Identify which cell holds the provided text, then report its (X, Y) central coordinate. 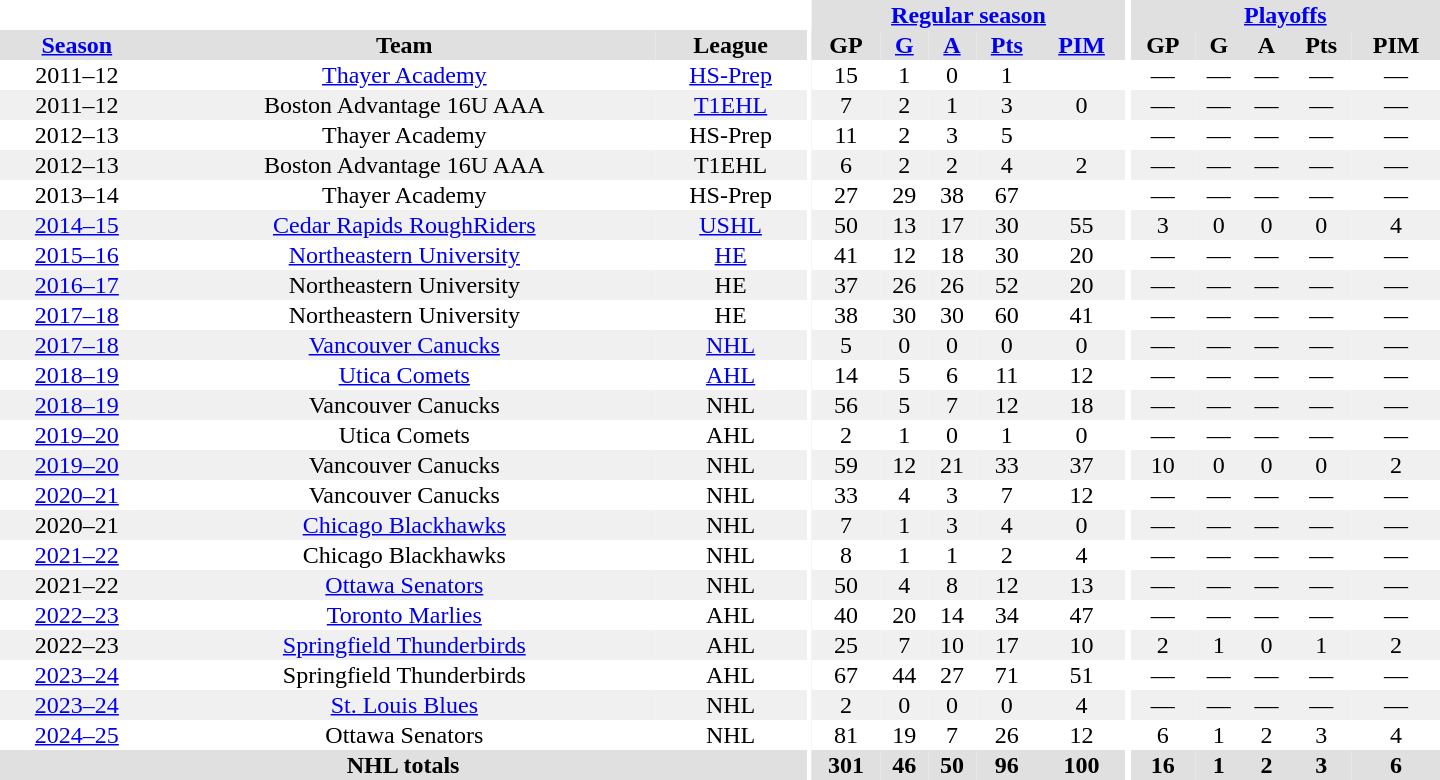
100 (1082, 765)
16 (1163, 765)
Season (77, 45)
USHL (730, 225)
96 (1007, 765)
19 (904, 735)
81 (846, 735)
34 (1007, 615)
71 (1007, 675)
2024–25 (77, 735)
29 (904, 195)
44 (904, 675)
NHL totals (403, 765)
301 (846, 765)
52 (1007, 285)
25 (846, 645)
St. Louis Blues (404, 705)
40 (846, 615)
Team (404, 45)
Cedar Rapids RoughRiders (404, 225)
47 (1082, 615)
Regular season (969, 15)
League (730, 45)
51 (1082, 675)
2013–14 (77, 195)
Toronto Marlies (404, 615)
21 (952, 465)
2015–16 (77, 255)
2014–15 (77, 225)
46 (904, 765)
Playoffs (1286, 15)
56 (846, 405)
2016–17 (77, 285)
59 (846, 465)
15 (846, 75)
60 (1007, 315)
55 (1082, 225)
